Search for the cell housing the specified text and yield its (x, y) center coordinate. 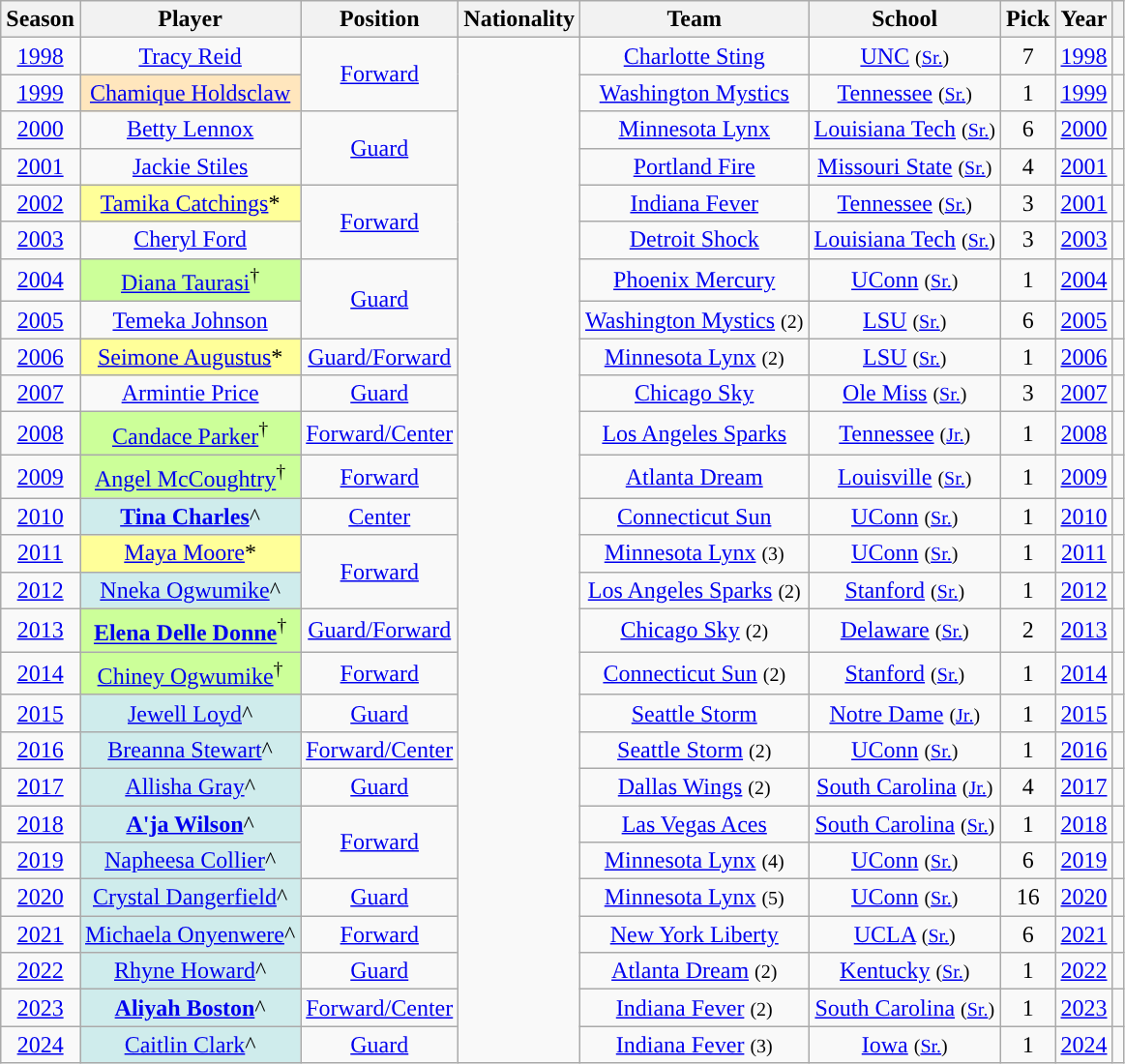
Jackie Stiles (190, 166)
Allisha Gray^ (190, 786)
Cheryl Ford (190, 240)
Angel McCoughtry† (190, 476)
Diana Taurasi† (190, 281)
Minnesota Lynx (2) (695, 357)
Tracy Reid (190, 56)
South Carolina (Jr.) (905, 786)
Team (695, 19)
Center (379, 517)
Connecticut Sun (695, 517)
Crystal Dangerfield^ (190, 898)
Year (1083, 19)
Detroit Shock (695, 240)
Indiana Fever (2) (695, 1008)
Aliyah Boston^ (190, 1008)
Kentucky (Sr.) (905, 971)
Minnesota Lynx (695, 130)
Tennessee (Jr.) (905, 433)
Portland Fire (695, 166)
Los Angeles Sparks (2) (695, 590)
Elena Delle Donne† (190, 631)
Iowa (Sr.) (905, 1045)
Chiney Ogwumike† (190, 673)
Connecticut Sun (2) (695, 673)
Phoenix Mercury (695, 281)
UNC (Sr.) (905, 56)
Pick (1028, 19)
Las Vegas Aces (695, 824)
Atlanta Dream (2) (695, 971)
Nationality (519, 19)
Armintie Price (190, 394)
UCLA (Sr.) (905, 934)
Position (379, 19)
Atlanta Dream (695, 476)
Candace Parker† (190, 433)
2 (1028, 631)
School (905, 19)
Tamika Catchings* (190, 203)
Seattle Storm (2) (695, 750)
Jewell Loyd^ (190, 713)
Nneka Ogwumike^ (190, 590)
Season (41, 19)
Louisville (Sr.) (905, 476)
Maya Moore* (190, 553)
Minnesota Lynx (3) (695, 553)
Delaware (Sr.) (905, 631)
Seattle Storm (695, 713)
Betty Lennox (190, 130)
Breanna Stewart^ (190, 750)
Notre Dame (Jr.) (905, 713)
Tina Charles^ (190, 517)
Napheesa Collier^ (190, 861)
Chamique Holdsclaw (190, 93)
New York Liberty (695, 934)
Washington Mystics (2) (695, 320)
Indiana Fever (695, 203)
Ole Miss (Sr.) (905, 394)
Seimone Augustus* (190, 357)
Charlotte Sting (695, 56)
A'ja Wilson^ (190, 824)
16 (1028, 898)
Los Angeles Sparks (695, 433)
Chicago Sky (2) (695, 631)
Michaela Onyenwere^ (190, 934)
7 (1028, 56)
Washington Mystics (695, 93)
Rhyne Howard^ (190, 971)
Indiana Fever (3) (695, 1045)
Minnesota Lynx (5) (695, 898)
Minnesota Lynx (4) (695, 861)
2002 (41, 203)
Missouri State (Sr.) (905, 166)
Temeka Johnson (190, 320)
Player (190, 19)
Caitlin Clark^ (190, 1045)
Dallas Wings (2) (695, 786)
Chicago Sky (695, 394)
